Locate the cell with the specified text and output its (x, y) center coordinate. 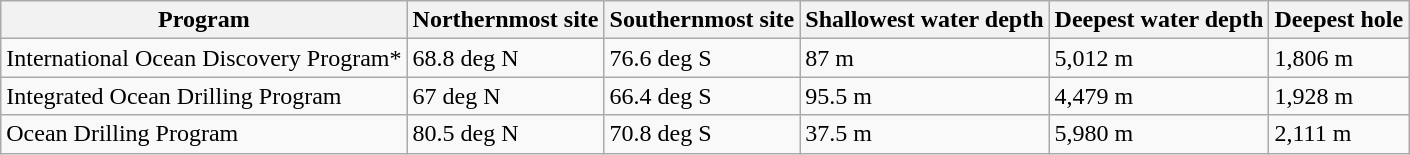
Integrated Ocean Drilling Program (204, 96)
67 deg N (506, 96)
68.8 deg N (506, 58)
1,806 m (1339, 58)
76.6 deg S (702, 58)
80.5 deg N (506, 134)
International Ocean Discovery Program* (204, 58)
87 m (924, 58)
66.4 deg S (702, 96)
2,111 m (1339, 134)
Shallowest water depth (924, 20)
Deepest water depth (1159, 20)
Deepest hole (1339, 20)
5,012 m (1159, 58)
37.5 m (924, 134)
1,928 m (1339, 96)
95.5 m (924, 96)
Southernmost site (702, 20)
Program (204, 20)
Northernmost site (506, 20)
5,980 m (1159, 134)
70.8 deg S (702, 134)
4,479 m (1159, 96)
Ocean Drilling Program (204, 134)
